Locate the cell with the specified text and output its [x, y] center coordinate. 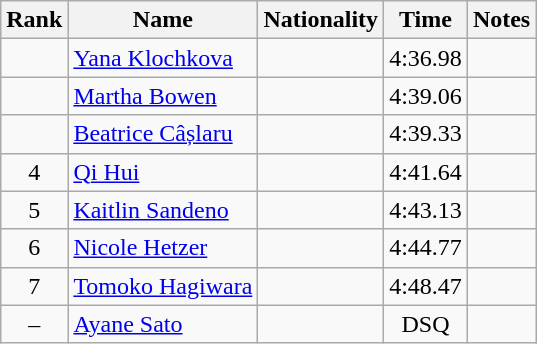
4:39.33 [426, 134]
Beatrice Câșlaru [163, 134]
6 [34, 248]
4 [34, 172]
Martha Bowen [163, 96]
Kaitlin Sandeno [163, 210]
Nicole Hetzer [163, 248]
Rank [34, 20]
Ayane Sato [163, 324]
Nationality [321, 20]
4:36.98 [426, 58]
Name [163, 20]
Time [426, 20]
4:48.47 [426, 286]
Notes [501, 20]
DSQ [426, 324]
– [34, 324]
7 [34, 286]
4:44.77 [426, 248]
4:41.64 [426, 172]
Tomoko Hagiwara [163, 286]
5 [34, 210]
4:39.06 [426, 96]
Yana Klochkova [163, 58]
Qi Hui [163, 172]
4:43.13 [426, 210]
